From the cell containing the given text, extract its center point as [X, Y] coordinate. 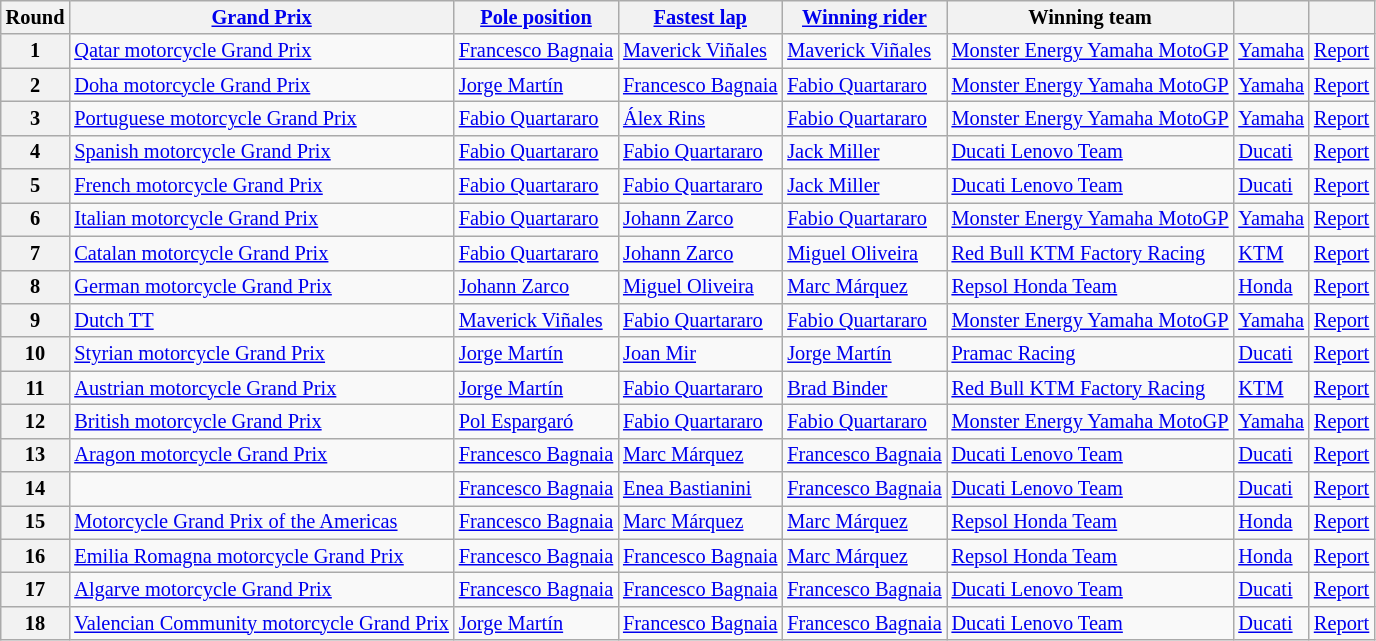
5 [36, 186]
Joan Mir [700, 354]
Motorcycle Grand Prix of the Americas [262, 522]
Doha motorcycle Grand Prix [262, 85]
13 [36, 455]
Álex Rins [700, 118]
7 [36, 253]
10 [36, 354]
Winning rider [864, 17]
Portuguese motorcycle Grand Prix [262, 118]
11 [36, 388]
3 [36, 118]
Austrian motorcycle Grand Prix [262, 388]
Pol Espargaró [536, 421]
Winning team [1090, 17]
Enea Bastianini [700, 489]
18 [36, 623]
Fastest lap [700, 17]
8 [36, 287]
Valencian Community motorcycle Grand Prix [262, 623]
15 [36, 522]
Grand Prix [262, 17]
French motorcycle Grand Prix [262, 186]
14 [36, 489]
4 [36, 152]
Pole position [536, 17]
9 [36, 320]
16 [36, 556]
Catalan motorcycle Grand Prix [262, 253]
Pramac Racing [1090, 354]
Italian motorcycle Grand Prix [262, 219]
17 [36, 589]
Emilia Romagna motorcycle Grand Prix [262, 556]
1 [36, 51]
12 [36, 421]
British motorcycle Grand Prix [262, 421]
Spanish motorcycle Grand Prix [262, 152]
Aragon motorcycle Grand Prix [262, 455]
Round [36, 17]
Styrian motorcycle Grand Prix [262, 354]
Algarve motorcycle Grand Prix [262, 589]
6 [36, 219]
Qatar motorcycle Grand Prix [262, 51]
German motorcycle Grand Prix [262, 287]
Brad Binder [864, 388]
2 [36, 85]
Dutch TT [262, 320]
